Search for the cell housing the specified text and yield its (X, Y) center coordinate. 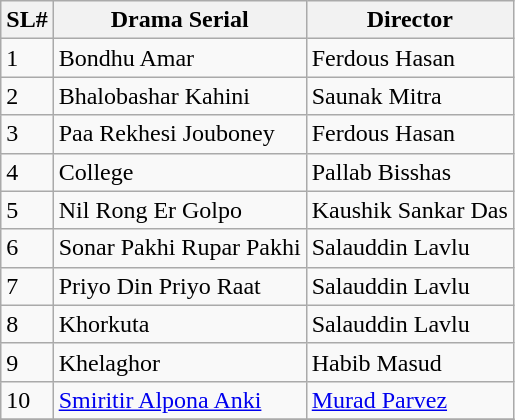
Khelaghor (180, 362)
5 (27, 210)
College (180, 172)
Priyo Din Priyo Raat (180, 286)
Sonar Pakhi Rupar Pakhi (180, 248)
Smiritir Alpona Anki (180, 400)
Bhalobashar Kahini (180, 96)
9 (27, 362)
7 (27, 286)
8 (27, 324)
Saunak Mitra (410, 96)
Drama Serial (180, 20)
Nil Rong Er Golpo (180, 210)
4 (27, 172)
Habib Masud (410, 362)
Khorkuta (180, 324)
Kaushik Sankar Das (410, 210)
2 (27, 96)
Paa Rekhesi Jouboney (180, 134)
Pallab Bisshas (410, 172)
3 (27, 134)
Murad Parvez (410, 400)
6 (27, 248)
Bondhu Amar (180, 58)
10 (27, 400)
1 (27, 58)
Director (410, 20)
SL# (27, 20)
